Determine the [x, y] coordinate at the center of the cell enclosing the given text.  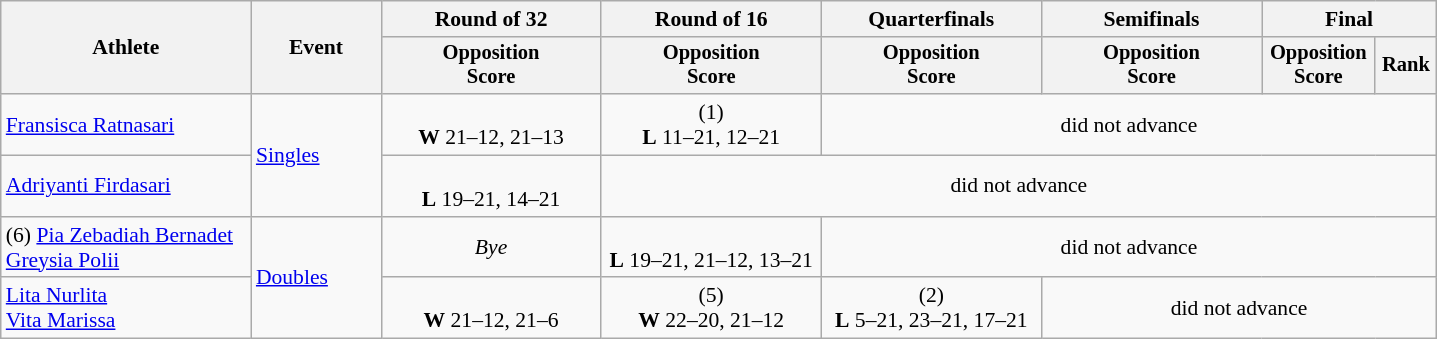
Bye [491, 248]
Round of 16 [711, 19]
Lita Nurlita Vita Marissa [126, 308]
(5) W 22–20, 21–12 [711, 308]
(1) L 11–21, 12–21 [711, 124]
W 21–12, 21–13 [491, 124]
Round of 32 [491, 19]
Fransisca Ratnasari [126, 124]
(6) Pia Zebadiah Bernadet Greysia Polii [126, 248]
L 19–21, 14–21 [491, 186]
W 21–12, 21–6 [491, 308]
Quarterfinals [931, 19]
Singles [316, 155]
L 19–21, 21–12, 13–21 [711, 248]
(2) L 5–21, 23–21, 17–21 [931, 308]
Semifinals [1151, 19]
Final [1350, 19]
Athlete [126, 48]
Adriyanti Firdasari [126, 186]
Rank [1406, 66]
Doubles [316, 278]
Event [316, 48]
